Provide the [x, y] coordinate of the cell's center where the given text is located.  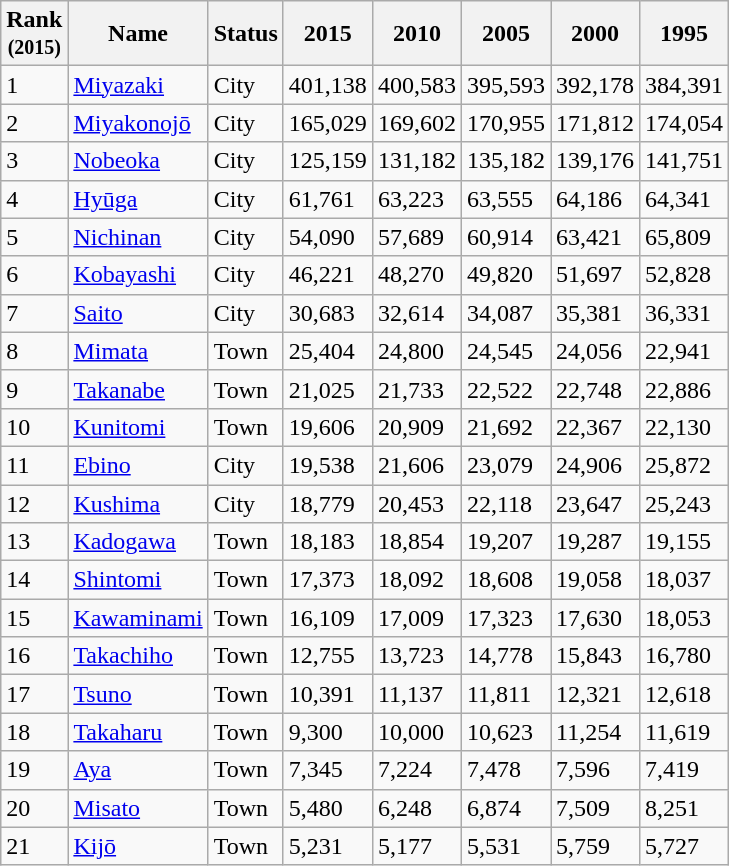
19,538 [328, 465]
3 [34, 161]
8,251 [684, 808]
63,223 [416, 199]
48,270 [416, 275]
Miyakonojō [138, 123]
125,159 [328, 161]
22,118 [506, 503]
19,207 [506, 542]
16,780 [684, 656]
18,092 [416, 580]
1995 [684, 34]
25,243 [684, 503]
131,182 [416, 161]
24,545 [506, 351]
19,287 [594, 542]
24,906 [594, 465]
18,854 [416, 542]
12,755 [328, 656]
139,176 [594, 161]
35,381 [594, 313]
170,955 [506, 123]
Shintomi [138, 580]
64,186 [594, 199]
20,453 [416, 503]
174,054 [684, 123]
54,090 [328, 237]
6,874 [506, 808]
6 [34, 275]
18,608 [506, 580]
46,221 [328, 275]
2 [34, 123]
11,811 [506, 694]
34,087 [506, 313]
Ebino [138, 465]
63,421 [594, 237]
16 [34, 656]
9,300 [328, 732]
51,697 [594, 275]
Saito [138, 313]
22,748 [594, 389]
60,914 [506, 237]
7 [34, 313]
135,182 [506, 161]
9 [34, 389]
8 [34, 351]
141,751 [684, 161]
19 [34, 770]
5 [34, 237]
22,886 [684, 389]
5,759 [594, 846]
10 [34, 427]
15 [34, 618]
17,323 [506, 618]
5,727 [684, 846]
Status [246, 34]
165,029 [328, 123]
12 [34, 503]
Takaharu [138, 732]
Takachiho [138, 656]
17,009 [416, 618]
22,130 [684, 427]
19,606 [328, 427]
21,692 [506, 427]
384,391 [684, 85]
395,593 [506, 85]
22,367 [594, 427]
11,137 [416, 694]
Kobayashi [138, 275]
Aya [138, 770]
2000 [594, 34]
49,820 [506, 275]
12,321 [594, 694]
16,109 [328, 618]
Kawaminami [138, 618]
7,224 [416, 770]
392,178 [594, 85]
5,231 [328, 846]
11,619 [684, 732]
20,909 [416, 427]
10,000 [416, 732]
12,618 [684, 694]
22,522 [506, 389]
11 [34, 465]
21,606 [416, 465]
2005 [506, 34]
Kadogawa [138, 542]
Takanabe [138, 389]
14 [34, 580]
10,623 [506, 732]
5,531 [506, 846]
52,828 [684, 275]
36,331 [684, 313]
18,183 [328, 542]
Rank(2015) [34, 34]
171,812 [594, 123]
401,138 [328, 85]
13,723 [416, 656]
30,683 [328, 313]
15,843 [594, 656]
61,761 [328, 199]
32,614 [416, 313]
24,056 [594, 351]
Nobeoka [138, 161]
7,419 [684, 770]
19,155 [684, 542]
Mimata [138, 351]
1 [34, 85]
23,079 [506, 465]
21 [34, 846]
7,345 [328, 770]
Nichinan [138, 237]
7,509 [594, 808]
Miyazaki [138, 85]
21,733 [416, 389]
Name [138, 34]
21,025 [328, 389]
25,872 [684, 465]
4 [34, 199]
Tsuno [138, 694]
23,647 [594, 503]
65,809 [684, 237]
19,058 [594, 580]
18,037 [684, 580]
7,478 [506, 770]
10,391 [328, 694]
Kijō [138, 846]
18 [34, 732]
17,630 [594, 618]
169,602 [416, 123]
Hyūga [138, 199]
18,779 [328, 503]
6,248 [416, 808]
13 [34, 542]
57,689 [416, 237]
20 [34, 808]
18,053 [684, 618]
Misato [138, 808]
5,480 [328, 808]
24,800 [416, 351]
14,778 [506, 656]
2010 [416, 34]
2015 [328, 34]
63,555 [506, 199]
5,177 [416, 846]
17,373 [328, 580]
64,341 [684, 199]
17 [34, 694]
22,941 [684, 351]
25,404 [328, 351]
11,254 [594, 732]
Kunitomi [138, 427]
400,583 [416, 85]
7,596 [594, 770]
Kushima [138, 503]
